Scan for the cell matching the given text and deliver its [X, Y] coordinate at center. 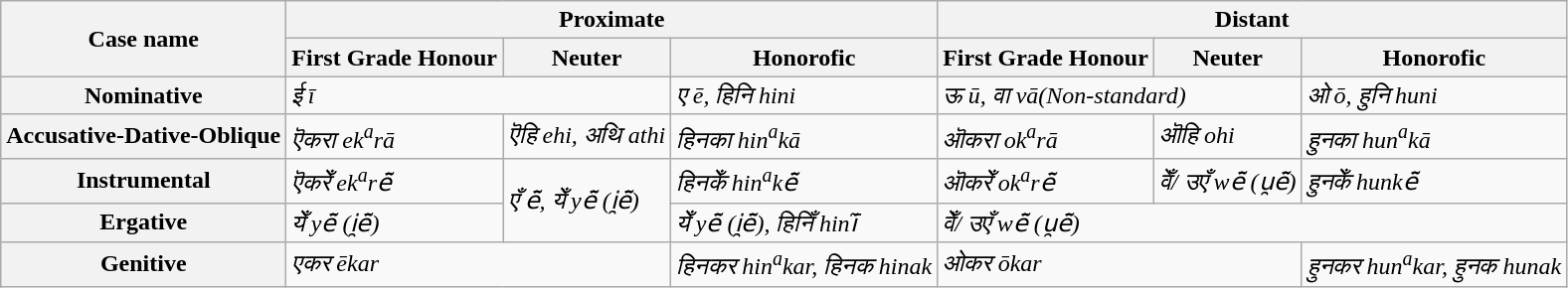
ऎकरेँ ekarē̃ [395, 181]
Genitive [143, 264]
ओ ō, हुनि huni [1434, 95]
हिनका hinakā [804, 137]
Accusative-Dative-Oblique [143, 137]
Distant [1253, 20]
Nominative [143, 95]
ऊ ū, वा vā(Non-standard) [1120, 95]
हुनका hunakā [1434, 137]
येँ yē̃ (i̯ē̃), हिनिँ hinī̃ [804, 222]
हिनकर hinakar, हिनक hinak [804, 264]
ई ī [479, 95]
ऒकरा okarā [1046, 137]
हुनकर hunakar, हुनक hunak [1434, 264]
Proximate [612, 20]
एँ ē̃, येँ yē̃ (i̯ē̃) [587, 200]
Ergative [143, 222]
हुनकेँ hunkē̃ [1434, 181]
ऒकरेँ okarē̃ [1046, 181]
हिनकेँ hinakē̃ [804, 181]
Case name [143, 39]
एकर ēkar [479, 264]
ऒहि ohi [1227, 137]
येँ yē̃ (i̯ē̃) [395, 222]
Instrumental [143, 181]
ऎकरा ekarā [395, 137]
ओकर ōkar [1120, 264]
ऎहि ehi, अथि athi [587, 137]
ए ē, हिनि hini [804, 95]
